For the text-containing cell, return its midpoint in [x, y] coordinate format. 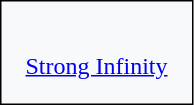
Strong Infinity [96, 52]
